Pinpoint the cell where the given text exists, returning its (X, Y) midpoint coordinate. 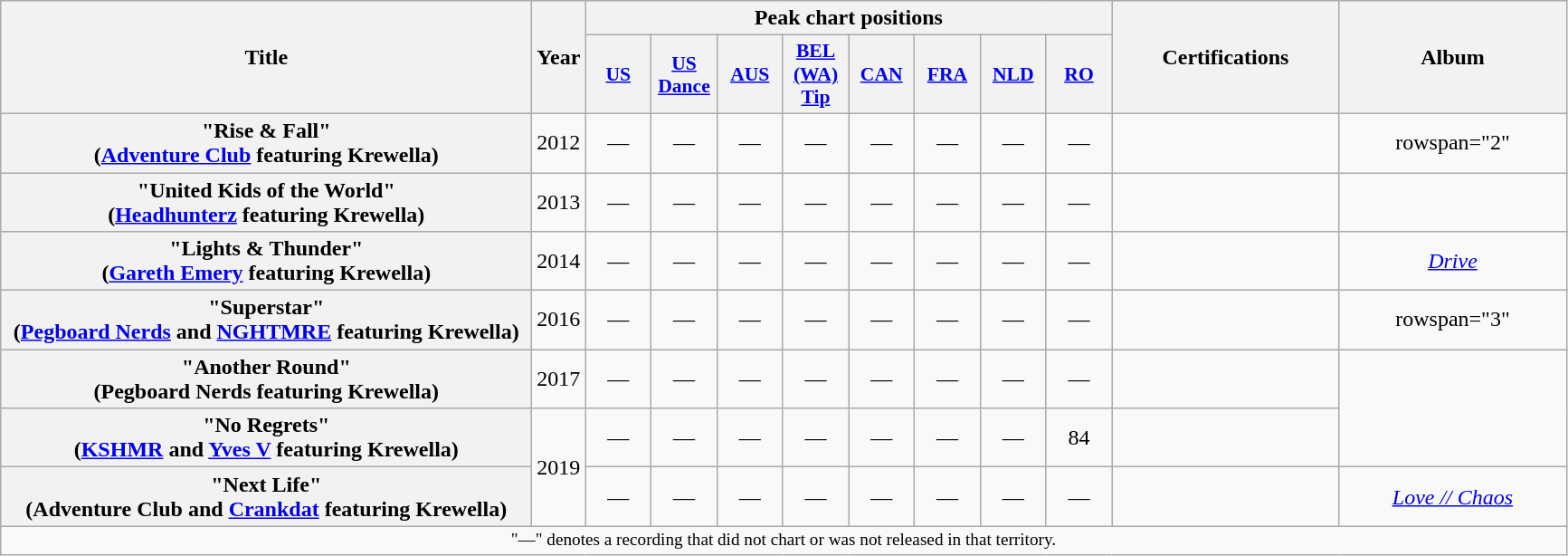
Drive (1453, 261)
Peak chart positions (849, 18)
"Next Life" (Adventure Club and Crankdat featuring Krewella) (266, 496)
2019 (559, 467)
Year (559, 58)
NLD (1013, 74)
US (619, 74)
FRA (948, 74)
"—" denotes a recording that did not chart or was not released in that territory. (784, 541)
Title (266, 58)
"No Regrets" (KSHMR and Yves V featuring Krewella) (266, 438)
"Another Round"(Pegboard Nerds featuring Krewella) (266, 379)
RO (1079, 74)
"Rise & Fall"(Adventure Club featuring Krewella) (266, 143)
US Dance (684, 74)
2017 (559, 379)
84 (1079, 438)
"Superstar"(Pegboard Nerds and NGHTMRE featuring Krewella) (266, 321)
2012 (559, 143)
BEL(WA)Tip (816, 74)
"Lights & Thunder" (Gareth Emery featuring Krewella) (266, 261)
2014 (559, 261)
AUS (749, 74)
2013 (559, 201)
CAN (881, 74)
Album (1453, 58)
"United Kids of the World"(Headhunterz featuring Krewella) (266, 201)
rowspan="3" (1453, 321)
Certifications (1225, 58)
Love // Chaos (1453, 496)
2016 (559, 321)
rowspan="2" (1453, 143)
